Extract the (x, y) coordinate from the center of the cell holding the provided text.  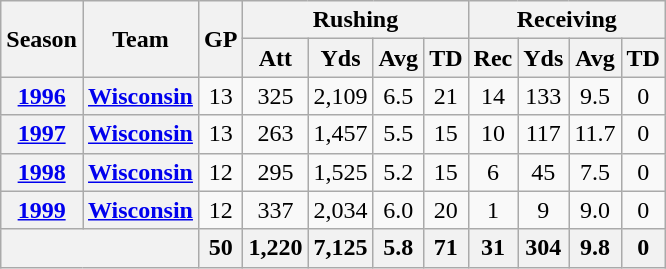
1,220 (276, 248)
2,034 (340, 210)
295 (276, 172)
325 (276, 96)
1,457 (340, 134)
Receiving (566, 20)
304 (544, 248)
1999 (42, 210)
6 (493, 172)
71 (446, 248)
2,109 (340, 96)
21 (446, 96)
Att (276, 58)
263 (276, 134)
31 (493, 248)
10 (493, 134)
1,525 (340, 172)
9.0 (595, 210)
Rushing (356, 20)
7.5 (595, 172)
5.2 (398, 172)
1 (493, 210)
50 (220, 248)
1996 (42, 96)
337 (276, 210)
9 (544, 210)
Rec (493, 58)
Season (42, 39)
1997 (42, 134)
11.7 (595, 134)
GP (220, 39)
9.5 (595, 96)
5.8 (398, 248)
9.8 (595, 248)
133 (544, 96)
7,125 (340, 248)
6.5 (398, 96)
117 (544, 134)
20 (446, 210)
14 (493, 96)
45 (544, 172)
1998 (42, 172)
6.0 (398, 210)
Team (140, 39)
5.5 (398, 134)
